Capture the cell that displays the provided text and extract its [X, Y] central coordinate. 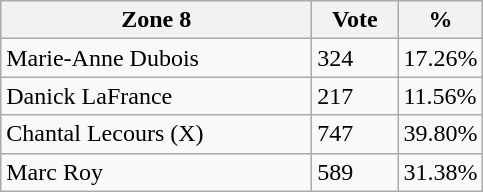
% [440, 20]
31.38% [440, 172]
324 [355, 58]
589 [355, 172]
Marie-Anne Dubois [156, 58]
17.26% [440, 58]
Vote [355, 20]
39.80% [440, 134]
Marc Roy [156, 172]
Danick LaFrance [156, 96]
Chantal Lecours (X) [156, 134]
747 [355, 134]
11.56% [440, 96]
217 [355, 96]
Zone 8 [156, 20]
